Search for the cell housing the specified text and yield its [X, Y] center coordinate. 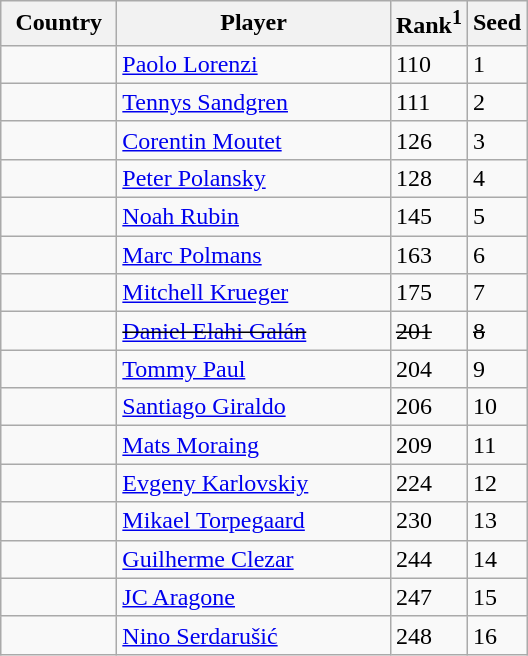
13 [496, 521]
128 [428, 178]
Corentin Moutet [254, 140]
4 [496, 178]
163 [428, 255]
Nino Serdarušić [254, 635]
Mats Moraing [254, 445]
Mitchell Krueger [254, 293]
Tennys Sandgren [254, 102]
Peter Polansky [254, 178]
126 [428, 140]
JC Aragone [254, 597]
204 [428, 369]
12 [496, 483]
201 [428, 331]
247 [428, 597]
Daniel Elahi Galán [254, 331]
Guilherme Clezar [254, 559]
209 [428, 445]
14 [496, 559]
206 [428, 407]
Evgeny Karlovskiy [254, 483]
224 [428, 483]
Santiago Giraldo [254, 407]
Seed [496, 24]
10 [496, 407]
Paolo Lorenzi [254, 64]
5 [496, 217]
7 [496, 293]
Rank1 [428, 24]
Country [59, 24]
145 [428, 217]
1 [496, 64]
11 [496, 445]
Mikael Torpegaard [254, 521]
3 [496, 140]
9 [496, 369]
175 [428, 293]
230 [428, 521]
Noah Rubin [254, 217]
6 [496, 255]
16 [496, 635]
8 [496, 331]
244 [428, 559]
248 [428, 635]
110 [428, 64]
Player [254, 24]
Marc Polmans [254, 255]
111 [428, 102]
2 [496, 102]
15 [496, 597]
Tommy Paul [254, 369]
